Provide the [x, y] coordinate of the cell's center where the given text is located.  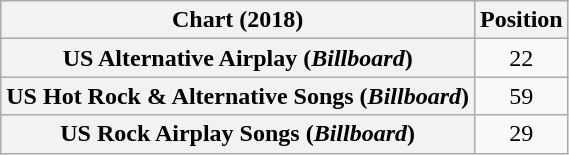
59 [521, 96]
Chart (2018) [238, 20]
US Hot Rock & Alternative Songs (Billboard) [238, 96]
Position [521, 20]
29 [521, 134]
US Alternative Airplay (Billboard) [238, 58]
22 [521, 58]
US Rock Airplay Songs (Billboard) [238, 134]
